For the text-containing cell, return its midpoint in [X, Y] coordinate format. 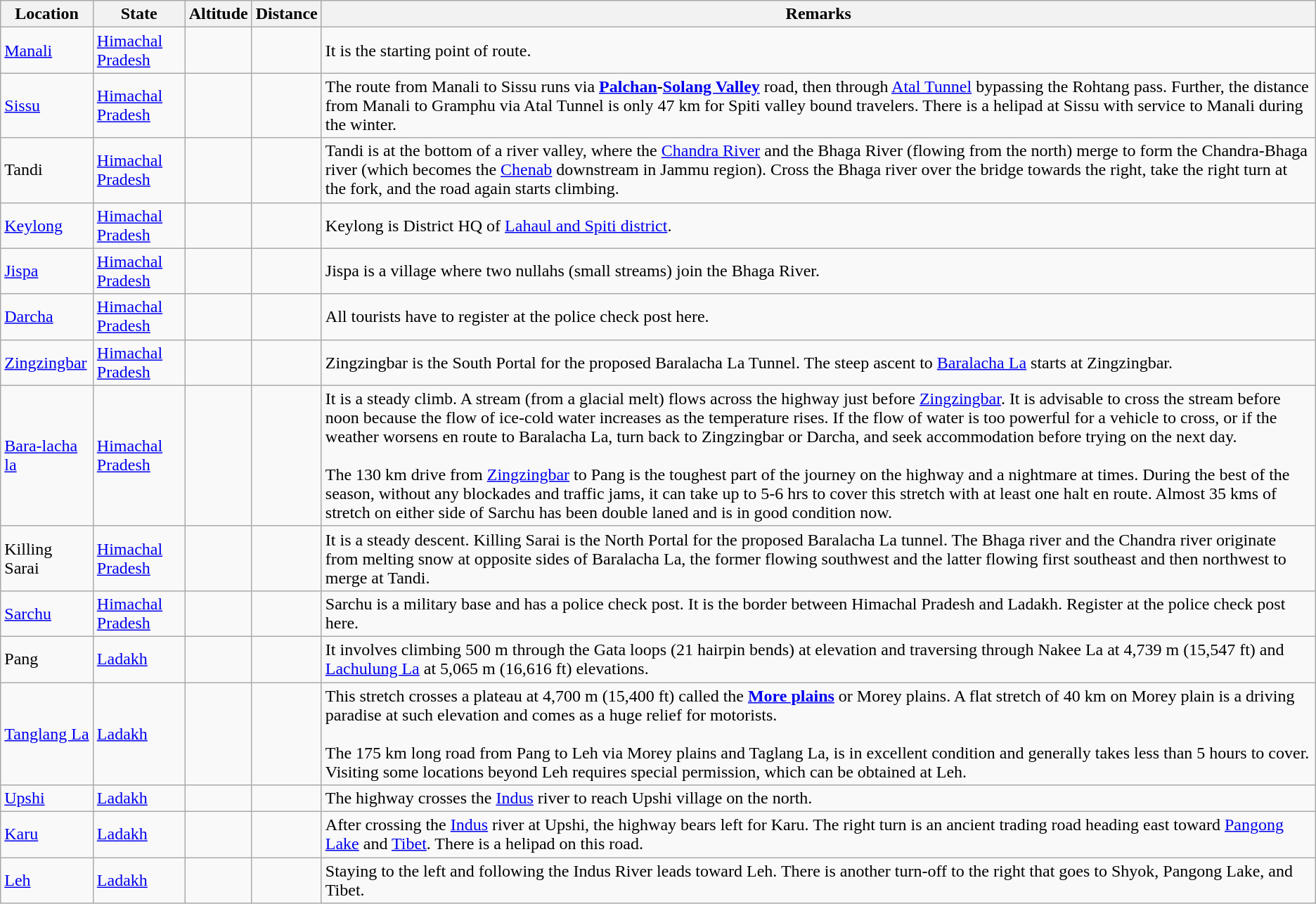
Killing Sarai [47, 558]
Zingzingbar is the South Portal for the proposed Baralacha La Tunnel. The steep ascent to Baralacha La starts at Zingzingbar. [818, 363]
Tandi [47, 170]
State [139, 14]
Tanglang La [47, 733]
It is the starting point of route. [818, 51]
The highway crosses the Indus river to reach Upshi village on the north. [818, 799]
All tourists have to register at the police check post here. [818, 316]
Keylong is District HQ of Lahaul and Spiti district. [818, 225]
Keylong [47, 225]
Sarchu is a military base and has a police check post. It is the border between Himachal Pradesh and Ladakh. Register at the police check post here. [818, 613]
Jispa [47, 271]
Jispa is a village where two nullahs (small streams) join the Bhaga River. [818, 271]
Darcha [47, 316]
Location [47, 14]
Manali [47, 51]
Altitude [218, 14]
Pang [47, 659]
Leh [47, 880]
Upshi [47, 799]
Zingzingbar [47, 363]
Sarchu [47, 613]
Distance [287, 14]
Bara-lacha la [47, 456]
Karu [47, 835]
Remarks [818, 14]
Sissu [47, 105]
